Search for the cell housing the specified text and yield its (X, Y) center coordinate. 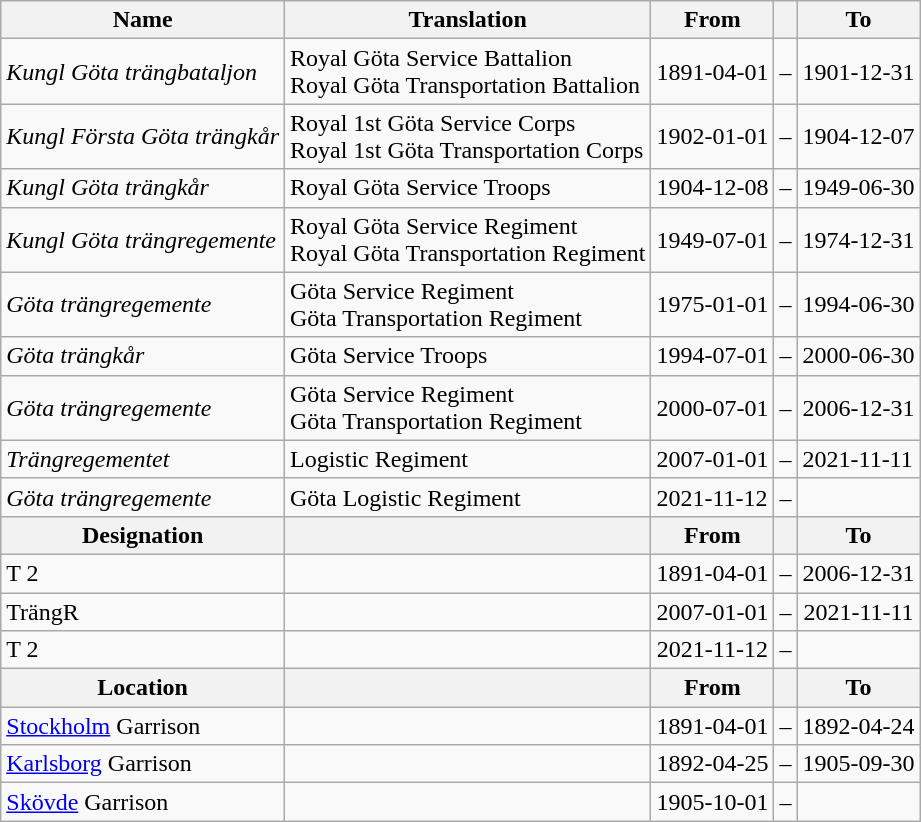
2000-07-01 (712, 408)
1905-10-01 (712, 802)
1905-09-30 (858, 764)
Kungl Göta trängbataljon (143, 72)
Location (143, 688)
Royal 1st Göta Service CorpsRoyal 1st Göta Transportation Corps (468, 136)
1994-06-30 (858, 304)
2000-06-30 (858, 356)
Trängregementet (143, 459)
1901-12-31 (858, 72)
1949-07-01 (712, 240)
1904-12-07 (858, 136)
1902-01-01 (712, 136)
Göta Logistic Regiment (468, 497)
1904-12-08 (712, 188)
Göta trängkår (143, 356)
1892-04-25 (712, 764)
1974-12-31 (858, 240)
1994-07-01 (712, 356)
Name (143, 20)
Karlsborg Garrison (143, 764)
Kungl Göta trängkår (143, 188)
Translation (468, 20)
TrängR (143, 611)
1975-01-01 (712, 304)
1892-04-24 (858, 726)
Designation (143, 535)
Royal Göta Service BattalionRoyal Göta Transportation Battalion (468, 72)
Göta Service Troops (468, 356)
Stockholm Garrison (143, 726)
Kungl Första Göta trängkår (143, 136)
Royal Göta Service RegimentRoyal Göta Transportation Regiment (468, 240)
1949-06-30 (858, 188)
Skövde Garrison (143, 802)
Kungl Göta trängregemente (143, 240)
Royal Göta Service Troops (468, 188)
Logistic Regiment (468, 459)
